Return (x, y) of the center of cell containing provided text 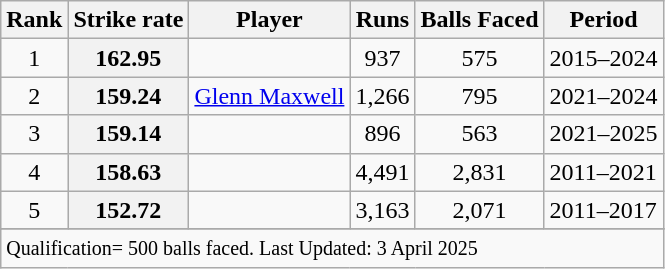
5 (34, 210)
Period (604, 20)
1,266 (382, 96)
158.63 (128, 172)
2011–2017 (604, 210)
Rank (34, 20)
2 (34, 96)
1 (34, 58)
Qualification= 500 balls faced. Last Updated: 3 April 2025 (332, 248)
152.72 (128, 210)
162.95 (128, 58)
159.24 (128, 96)
2021–2024 (604, 96)
2,831 (480, 172)
Balls Faced (480, 20)
Strike rate (128, 20)
Player (270, 20)
4,491 (382, 172)
Glenn Maxwell (270, 96)
2015–2024 (604, 58)
4 (34, 172)
896 (382, 134)
575 (480, 58)
563 (480, 134)
795 (480, 96)
3 (34, 134)
2011–2021 (604, 172)
3,163 (382, 210)
Runs (382, 20)
2,071 (480, 210)
159.14 (128, 134)
937 (382, 58)
2021–2025 (604, 134)
